Locate the cell with the specified text and output its (X, Y) center coordinate. 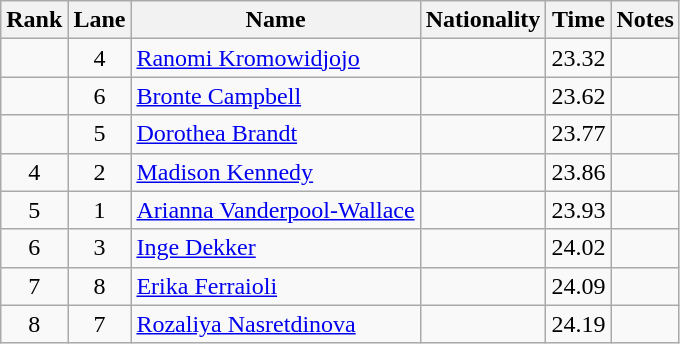
Name (276, 20)
Rozaliya Nasretdinova (276, 324)
24.02 (578, 248)
Rank (34, 20)
Erika Ferraioli (276, 286)
Ranomi Kromowidjojo (276, 58)
Bronte Campbell (276, 96)
Nationality (483, 20)
Notes (645, 20)
Arianna Vanderpool-Wallace (276, 210)
Madison Kennedy (276, 172)
Inge Dekker (276, 248)
24.09 (578, 286)
23.62 (578, 96)
23.93 (578, 210)
2 (100, 172)
23.86 (578, 172)
3 (100, 248)
23.32 (578, 58)
23.77 (578, 134)
Dorothea Brandt (276, 134)
Lane (100, 20)
Time (578, 20)
24.19 (578, 324)
1 (100, 210)
